Return the (X, Y) coordinate for the center point of the cell that contains the specified text.  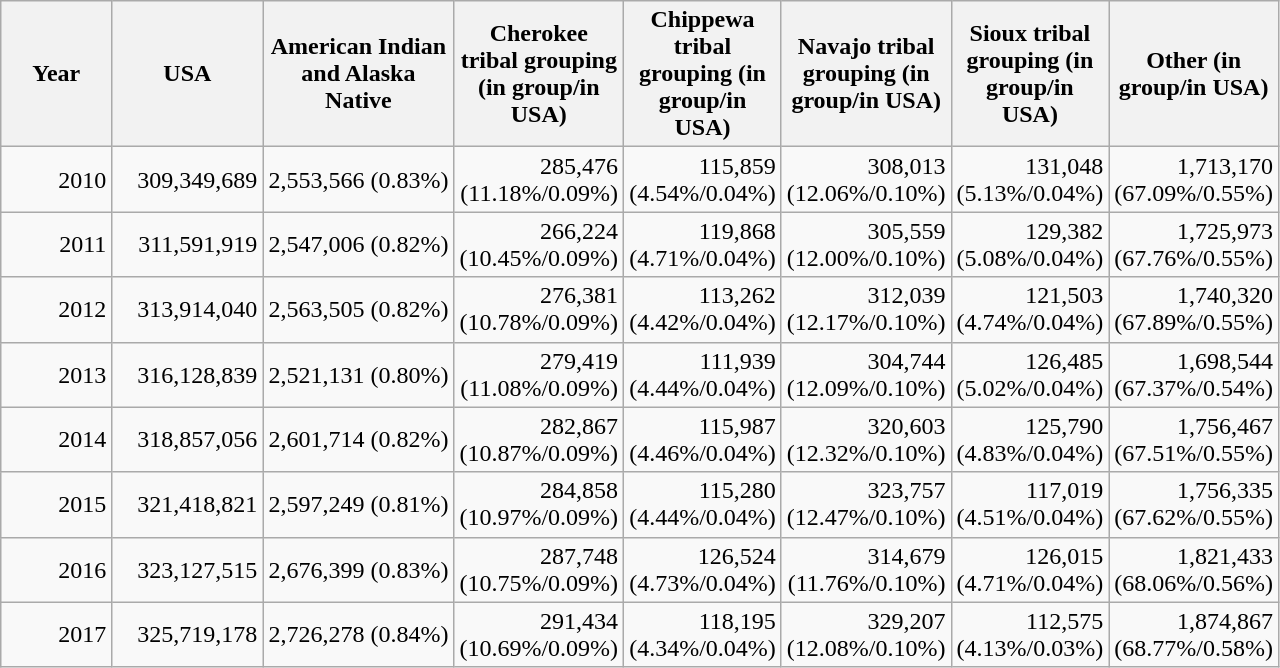
329,207 (12.08%/0.10%) (866, 634)
279,419 (11.08%/0.09%) (539, 374)
117,019 (4.51%/0.04%) (1030, 504)
318,857,056 (188, 440)
2,521,131 (0.80%) (358, 374)
287,748 (10.75%/0.09%) (539, 570)
320,603 (12.32%/0.10%) (866, 440)
126,524 (4.73%/0.04%) (703, 570)
311,591,919 (188, 244)
126,485 (5.02%/0.04%) (1030, 374)
2,597,249 (0.81%) (358, 504)
Chippewa tribal grouping (in group/in USA) (703, 74)
Cherokee tribal grouping (in group/in USA) (539, 74)
2015 (56, 504)
112,575 (4.13%/0.03%) (1030, 634)
American Indian and Alaska Native (358, 74)
313,914,040 (188, 310)
2,726,278 (0.84%) (358, 634)
291,434 (10.69%/0.09%) (539, 634)
2014 (56, 440)
Navajo tribal grouping (in group/in USA) (866, 74)
2011 (56, 244)
284,858 (10.97%/0.09%) (539, 504)
126,015 (4.71%/0.04%) (1030, 570)
1,725,973 (67.76%/0.55%) (1194, 244)
129,382 (5.08%/0.04%) (1030, 244)
308,013 (12.06%/0.10%) (866, 180)
2012 (56, 310)
314,679 (11.76%/0.10%) (866, 570)
2,547,006 (0.82%) (358, 244)
115,280 (4.44%/0.04%) (703, 504)
323,127,515 (188, 570)
304,744 (12.09%/0.10%) (866, 374)
Other (in group/in USA) (1194, 74)
312,039 (12.17%/0.10%) (866, 310)
119,868 (4.71%/0.04%) (703, 244)
2016 (56, 570)
1,874,867 (68.77%/0.58%) (1194, 634)
111,939 (4.44%/0.04%) (703, 374)
323,757 (12.47%/0.10%) (866, 504)
2017 (56, 634)
2,676,399 (0.83%) (358, 570)
325,719,178 (188, 634)
285,476 (11.18%/0.09%) (539, 180)
266,224 (10.45%/0.09%) (539, 244)
316,128,839 (188, 374)
131,048 (5.13%/0.04%) (1030, 180)
282,867 (10.87%/0.09%) (539, 440)
276,381 (10.78%/0.09%) (539, 310)
1,821,433 (68.06%/0.56%) (1194, 570)
2,601,714 (0.82%) (358, 440)
115,987 (4.46%/0.04%) (703, 440)
118,195 (4.34%/0.04%) (703, 634)
125,790 (4.83%/0.04%) (1030, 440)
Sioux tribal grouping (in group/in USA) (1030, 74)
113,262 (4.42%/0.04%) (703, 310)
309,349,689 (188, 180)
1,756,467 (67.51%/0.55%) (1194, 440)
121,503 (4.74%/0.04%) (1030, 310)
115,859 (4.54%/0.04%) (703, 180)
1,756,335 (67.62%/0.55%) (1194, 504)
1,698,544 (67.37%/0.54%) (1194, 374)
USA (188, 74)
2010 (56, 180)
Year (56, 74)
2,563,505 (0.82%) (358, 310)
1,713,170 (67.09%/0.55%) (1194, 180)
1,740,320 (67.89%/0.55%) (1194, 310)
2,553,566 (0.83%) (358, 180)
305,559 (12.00%/0.10%) (866, 244)
2013 (56, 374)
321,418,821 (188, 504)
